Capture the cell that displays the provided text and extract its [x, y] central coordinate. 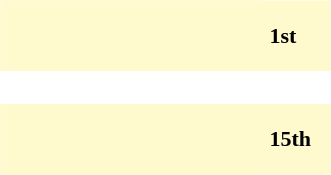
1st [296, 35]
15th [296, 139]
